Scan for the cell matching the given text and deliver its [X, Y] coordinate at center. 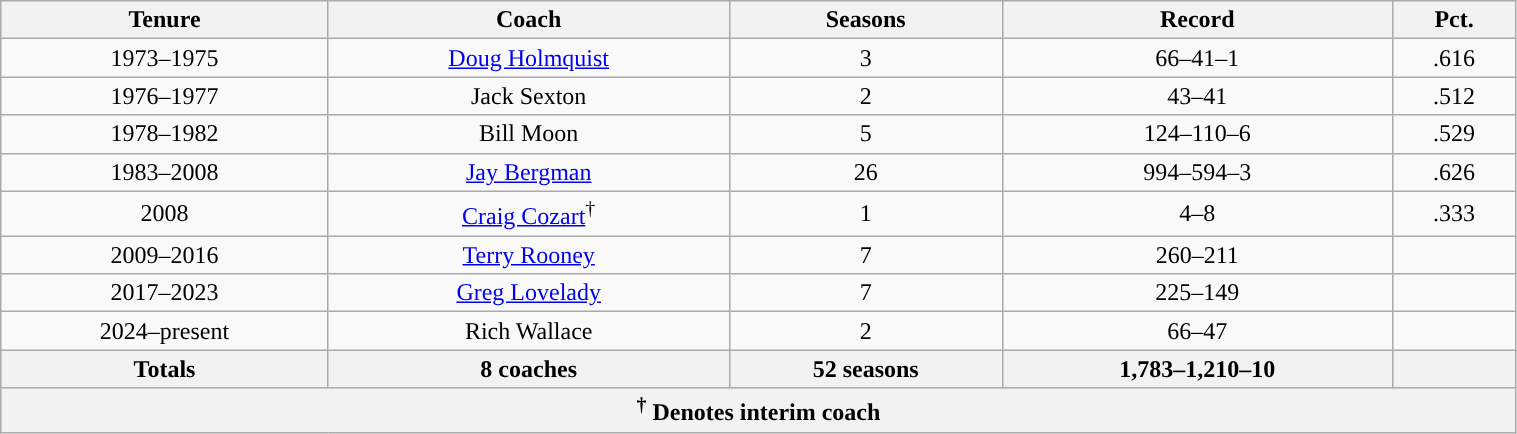
52 seasons [866, 369]
225–149 [1197, 293]
† Denotes interim coach [758, 410]
66–41–1 [1197, 58]
1983–2008 [165, 172]
124–110–6 [1197, 134]
994–594–3 [1197, 172]
1,783–1,210–10 [1197, 369]
Pct. [1454, 20]
5 [866, 134]
26 [866, 172]
.626 [1454, 172]
Tenure [165, 20]
Terry Rooney [528, 255]
.512 [1454, 96]
4–8 [1197, 214]
Greg Lovelady [528, 293]
2009–2016 [165, 255]
Record [1197, 20]
1976–1977 [165, 96]
Doug Holmquist [528, 58]
Totals [165, 369]
2017–2023 [165, 293]
43–41 [1197, 96]
2008 [165, 214]
Bill Moon [528, 134]
260–211 [1197, 255]
Rich Wallace [528, 331]
Craig Cozart† [528, 214]
1978–1982 [165, 134]
Jay Bergman [528, 172]
66–47 [1197, 331]
.616 [1454, 58]
Seasons [866, 20]
.529 [1454, 134]
.333 [1454, 214]
Jack Sexton [528, 96]
1973–1975 [165, 58]
8 coaches [528, 369]
Coach [528, 20]
2024–present [165, 331]
3 [866, 58]
1 [866, 214]
